Extract the [X, Y] coordinate from the center of the cell holding the provided text.  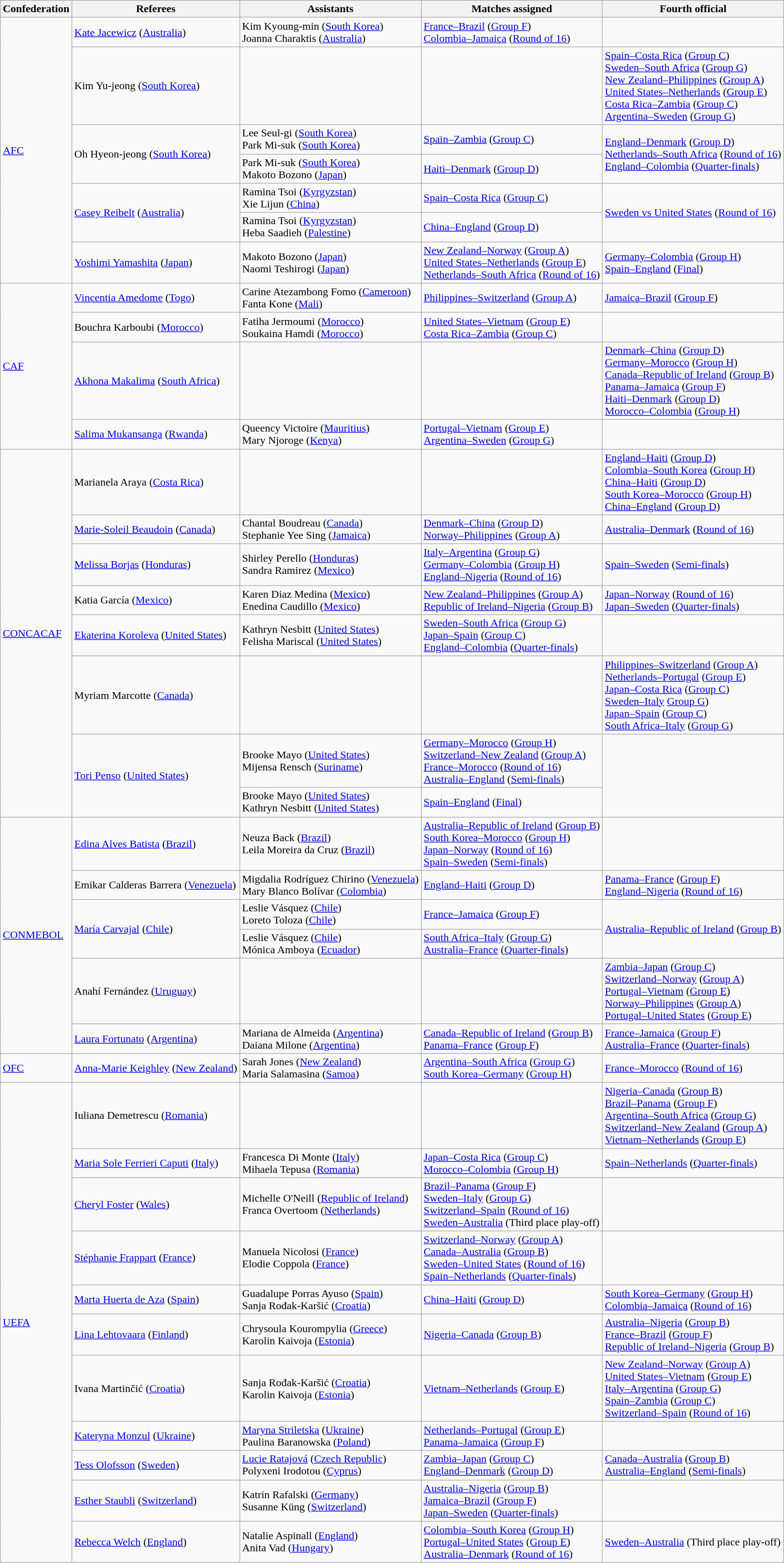
England–Denmark (Group D)Netherlands–South Africa (Round of 16)England–Colombia (Quarter-finals) [693, 154]
Sarah Jones (New Zealand)Maria Salamasina (Samoa) [331, 1068]
Fatiha Jermoumi (Morocco)Soukaina Hamdi (Morocco) [331, 327]
Sweden–Australia (Third place play-off) [693, 1542]
Anahí Fernández (Uruguay) [156, 991]
Edina Alves Batista (Brazil) [156, 843]
CAF [36, 366]
Cheryl Foster (Wales) [156, 1204]
Australia–Republic of Ireland (Group B)South Korea–Morocco (Group H)Japan–Norway (Round of 16)Spain–Sweden (Semi-finals) [512, 843]
Carine Atezambong Fomo (Cameroon)Fanta Kone (Mali) [331, 298]
Iuliana Demetrescu (Romania) [156, 1115]
Brazil–Panama (Group F)Sweden–Italy (Group G)Switzerland–Spain (Round of 16)Sweden–Australia (Third place play-off) [512, 1204]
AFC [36, 150]
Australia–Republic of Ireland (Group B) [693, 929]
France–Jamaica (Group F)Australia–France (Quarter-finals) [693, 1039]
Philippines–Switzerland (Group A) [512, 298]
Colombia–South Korea (Group H)Portugal–United States (Group E)Australia–Denmark (Round of 16) [512, 1542]
China–Haiti (Group D) [512, 1300]
Zambia–Japan (Group C)England–Denmark (Group D) [512, 1465]
Karen Diaz Medina (Mexico)Enedina Caudillo (Mexico) [331, 600]
China–England (Group D) [512, 227]
Vincentia Amedome (Togo) [156, 298]
England–Haiti (Group D) [512, 885]
Confederation [36, 9]
Sanja Rođak-Karšić (Croatia)Karolin Kaivoja (Estonia) [331, 1388]
France–Brazil (Group F)Colombia–Jamaica (Round of 16) [512, 32]
Spain–Sweden (Semi-finals) [693, 565]
Anna-Marie Keighley (New Zealand) [156, 1068]
Esther Staubli (Switzerland) [156, 1500]
Shirley Perello (Honduras)Sandra Ramirez (Mexico) [331, 565]
Netherlands–Portugal (Group E)Panama–Jamaica (Group F) [512, 1436]
Tori Penso (United States) [156, 775]
Switzerland–Norway (Group A)Canada–Australia (Group B)Sweden–United States (Round of 16)Spain–Netherlands (Quarter-finals) [512, 1258]
United States–Vietnam (Group E)Costa Rica–Zambia (Group C) [512, 327]
Kim Yu-jeong (South Korea) [156, 86]
New Zealand–Norway (Group A)United States–Vietnam (Group E)Italy–Argentina (Group G)Spain–Zambia (Group C)Switzerland–Spain (Round of 16) [693, 1388]
Stéphanie Frappart (France) [156, 1258]
Kateryna Monzul (Ukraine) [156, 1436]
OFC [36, 1068]
Casey Reibelt (Australia) [156, 212]
Lina Lehtovaara (Finland) [156, 1335]
Marianela Araya (Costa Rica) [156, 482]
Rebecca Welch (England) [156, 1542]
Spain–Costa Rica (Group C) [512, 198]
Panama–France (Group F)England–Nigeria (Round of 16) [693, 885]
Spain–Zambia (Group C) [512, 140]
England–Haiti (Group D)Colombia–South Korea (Group H)China–Haiti (Group D)South Korea–Morocco (Group H)China–England (Group D) [693, 482]
Yoshimi Yamashita (Japan) [156, 262]
UEFA [36, 1322]
Japan–Costa Rica (Group C)Morocco–Colombia (Group H) [512, 1163]
Laura Fortunato (Argentina) [156, 1039]
Park Mi-suk (South Korea)Makoto Bozono (Japan) [331, 168]
Assistants [331, 9]
Lucie Ratajová (Czech Republic)Polyxeni Irodotou (Cyprus) [331, 1465]
Marie-Soleil Beaudoin (Canada) [156, 529]
Mariana de Almeida (Argentina)Daiana Milone (Argentina) [331, 1039]
Chantal Boudreau (Canada)Stephanie Yee Sing (Jamaica) [331, 529]
Salima Mukansanga (Rwanda) [156, 434]
Portugal–Vietnam (Group E)Argentina–Sweden (Group G) [512, 434]
Italy–Argentina (Group G)Germany–Colombia (Group H)England–Nigeria (Round of 16) [512, 565]
Germany–Colombia (Group H)Spain–England (Final) [693, 262]
Lee Seul-gi (South Korea)Park Mi-suk (South Korea) [331, 140]
Vietnam–Netherlands (Group E) [512, 1388]
Germany–Morocco (Group H)Switzerland–New Zealand (Group A)France–Morocco (Round of 16)Australia–England (Semi-finals) [512, 761]
Australia–Nigeria (Group B)Jamaica–Brazil (Group F)Japan–Sweden (Quarter-finals) [512, 1500]
Matches assigned [512, 9]
Oh Hyeon-jeong (South Korea) [156, 154]
France–Morocco (Round of 16) [693, 1068]
Nigeria–Canada (Group B)Brazil–Panama (Group F)Argentina–South Africa (Group G)Switzerland–New Zealand (Group A)Vietnam–Netherlands (Group E) [693, 1115]
Ekaterina Koroleva (United States) [156, 635]
Spain–Netherlands (Quarter-finals) [693, 1163]
Ramina Tsoi (Kyrgyzstan)Heba Saadieh (Palestine) [331, 227]
María Carvajal (Chile) [156, 929]
South Korea–Germany (Group H)Colombia–Jamaica (Round of 16) [693, 1300]
CONMEBOL [36, 935]
Australia–Nigeria (Group B)France–Brazil (Group F) Republic of Ireland–Nigeria (Group B) [693, 1335]
Zambia–Japan (Group C)Switzerland–Norway (Group A)Portugal–Vietnam (Group E)Norway–Philippines (Group A)Portugal–United States (Group E) [693, 991]
Brooke Mayo (United States)Kathryn Nesbitt (United States) [331, 802]
South Africa–Italy (Group G)Australia–France (Quarter-finals) [512, 943]
Migdalia Rodríguez Chirino (Venezuela)Mary Blanco Bolívar (Colombia) [331, 885]
Michelle O'Neill (Republic of Ireland)Franca Overtoom (Netherlands) [331, 1204]
New Zealand–Philippines (Group A) Republic of Ireland–Nigeria (Group B) [512, 600]
Kathryn Nesbitt (United States)Felisha Mariscal (United States) [331, 635]
Emikar Calderas Barrera (Venezuela) [156, 885]
Tess Olofsson (Sweden) [156, 1465]
Canada–Republic of Ireland (Group B)Panama–France (Group F) [512, 1039]
Leslie Vásquez (Chile)Loreto Toloza (Chile) [331, 914]
CONCACAF [36, 633]
Brooke Mayo (United States)Mijensa Rensch (Suriname) [331, 761]
Haiti–Denmark (Group D) [512, 168]
Canada–Australia (Group B)Australia–England (Semi-finals) [693, 1465]
Guadalupe Porras Ayuso (Spain)Sanja Rođak-Karšić (Croatia) [331, 1300]
Katrin Rafalski (Germany)Susanne Küng (Switzerland) [331, 1500]
Fourth official [693, 9]
Bouchra Karboubi (Morocco) [156, 327]
Maria Sole Ferrieri Caputi (Italy) [156, 1163]
Makoto Bozono (Japan)Naomi Teshirogi (Japan) [331, 262]
Francesca Di Monte (Italy)Mihaela Tepusa (Romania) [331, 1163]
Marta Huerta de Aza (Spain) [156, 1300]
Spain–England (Final) [512, 802]
Jamaica–Brazil (Group F) [693, 298]
Myriam Marcotte (Canada) [156, 695]
Japan–Norway (Round of 16)Japan–Sweden (Quarter-finals) [693, 600]
Nigeria–Canada (Group B) [512, 1335]
Chrysoula Kourompylia (Greece)Karolin Kaivoja (Estonia) [331, 1335]
Leslie Vásquez (Chile)Mónica Amboya (Ecuador) [331, 943]
France–Jamaica (Group F) [512, 914]
Ivana Martinčić (Croatia) [156, 1388]
Ramina Tsoi (Kyrgyzstan)Xie Lijun (China) [331, 198]
Natalie Aspinall (England)Anita Vad (Hungary) [331, 1542]
Melissa Borjas (Honduras) [156, 565]
Sweden vs United States (Round of 16) [693, 212]
Kim Kyoung-min (South Korea)Joanna Charaktis (Australia) [331, 32]
Sweden–South Africa (Group G) Japan–Spain (Group C)England–Colombia (Quarter-finals) [512, 635]
Referees [156, 9]
Australia–Denmark (Round of 16) [693, 529]
Argentina–South Africa (Group G)South Korea–Germany (Group H) [512, 1068]
Akhona Makalima (South Africa) [156, 381]
Denmark–China (Group D)Norway–Philippines (Group A) [512, 529]
Kate Jacewicz (Australia) [156, 32]
Queency Victoire (Mauritius)Mary Njoroge (Kenya) [331, 434]
Neuza Back (Brazil)Leila Moreira da Cruz (Brazil) [331, 843]
New Zealand–Norway (Group A)United States–Netherlands (Group E)Netherlands–South Africa (Round of 16) [512, 262]
Maryna Striletska (Ukraine)Paulina Baranowska (Poland) [331, 1436]
Katia García (Mexico) [156, 600]
Manuela Nicolosi (France)Elodie Coppola (France) [331, 1258]
